Extract the [x, y] coordinate from the center of the cell holding the provided text.  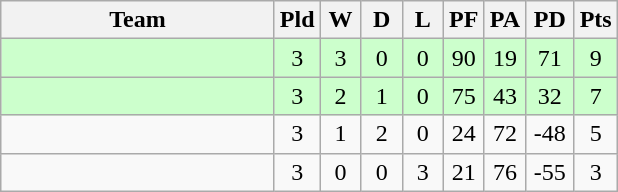
43 [504, 96]
75 [464, 96]
PF [464, 20]
PA [504, 20]
71 [550, 58]
Team [138, 20]
90 [464, 58]
7 [596, 96]
Pts [596, 20]
32 [550, 96]
D [382, 20]
-48 [550, 134]
72 [504, 134]
9 [596, 58]
Pld [297, 20]
L [422, 20]
19 [504, 58]
PD [550, 20]
21 [464, 172]
W [340, 20]
76 [504, 172]
24 [464, 134]
5 [596, 134]
-55 [550, 172]
